Capture the cell that displays the provided text and extract its (X, Y) central coordinate. 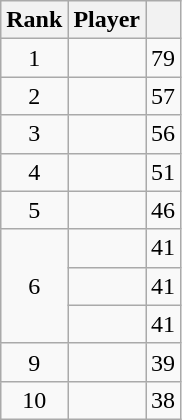
2 (34, 96)
4 (34, 172)
38 (164, 400)
56 (164, 134)
1 (34, 58)
46 (164, 210)
9 (34, 362)
39 (164, 362)
10 (34, 400)
Player (107, 20)
5 (34, 210)
79 (164, 58)
57 (164, 96)
6 (34, 286)
51 (164, 172)
Rank (34, 20)
3 (34, 134)
